Capture the cell that displays the provided text and extract its [x, y] central coordinate. 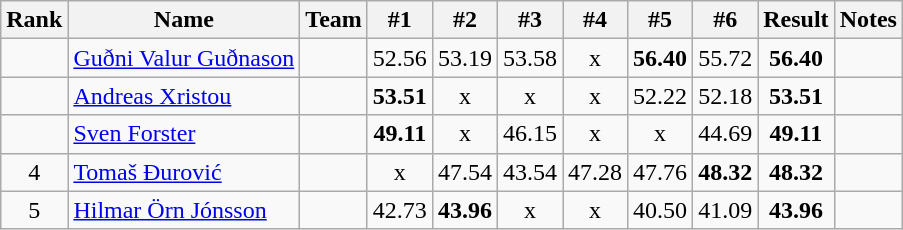
Hilmar Örn Jónsson [184, 210]
Team [334, 20]
4 [34, 172]
#1 [400, 20]
Name [184, 20]
52.18 [726, 96]
52.22 [660, 96]
44.69 [726, 134]
#3 [530, 20]
53.58 [530, 58]
Sven Forster [184, 134]
40.50 [660, 210]
42.73 [400, 210]
46.15 [530, 134]
Rank [34, 20]
Notes [868, 20]
55.72 [726, 58]
Guðni Valur Guðnason [184, 58]
Tomaš Ðurović [184, 172]
41.09 [726, 210]
#5 [660, 20]
#4 [594, 20]
43.54 [530, 172]
Andreas Xristou [184, 96]
47.76 [660, 172]
53.19 [464, 58]
#2 [464, 20]
52.56 [400, 58]
Result [796, 20]
47.28 [594, 172]
#6 [726, 20]
47.54 [464, 172]
5 [34, 210]
